Search for the cell housing the specified text and yield its (x, y) center coordinate. 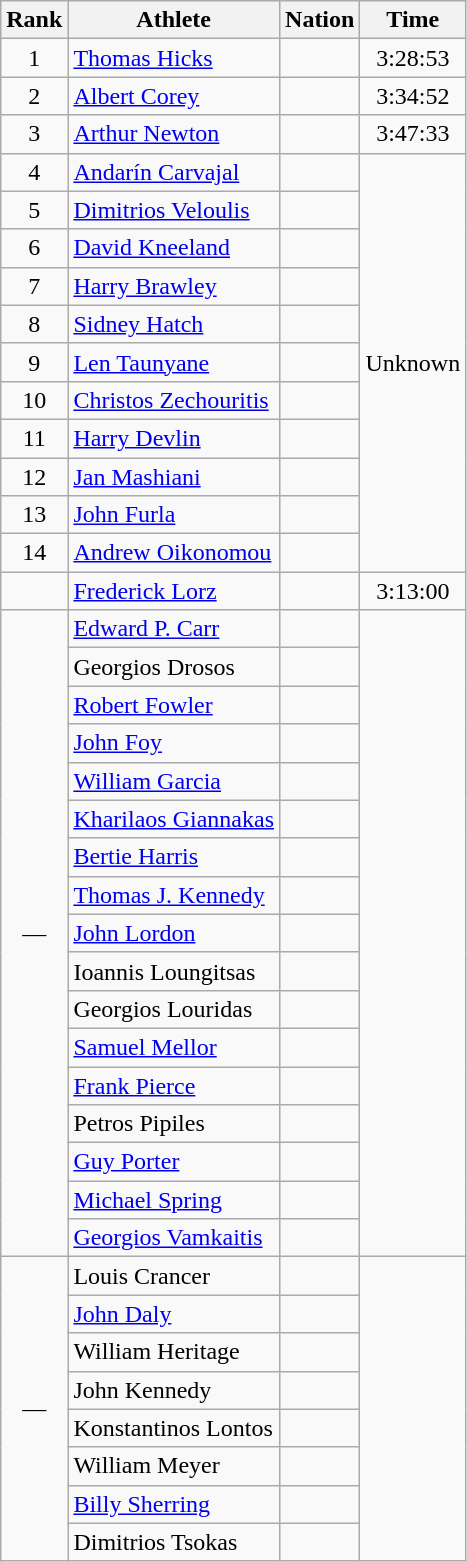
John Foy (174, 743)
3 (34, 134)
Harry Brawley (174, 286)
3:13:00 (413, 591)
Nation (320, 20)
2 (34, 96)
John Daly (174, 1314)
Robert Fowler (174, 705)
9 (34, 362)
Ioannis Loungitsas (174, 971)
Georgios Louridas (174, 1009)
John Kennedy (174, 1390)
Petros Pipiles (174, 1124)
12 (34, 477)
Frank Pierce (174, 1085)
13 (34, 515)
Harry Devlin (174, 438)
3:34:52 (413, 96)
Michael Spring (174, 1200)
Athlete (174, 20)
Christos Zechouritis (174, 400)
4 (34, 172)
John Lordon (174, 933)
Dimitrios Tsokas (174, 1542)
Sidney Hatch (174, 324)
Dimitrios Veloulis (174, 210)
6 (34, 248)
Thomas J. Kennedy (174, 895)
William Heritage (174, 1352)
Konstantinos Lontos (174, 1428)
William Meyer (174, 1466)
Guy Porter (174, 1162)
Bertie Harris (174, 857)
8 (34, 324)
7 (34, 286)
Time (413, 20)
14 (34, 553)
Arthur Newton (174, 134)
Rank (34, 20)
Jan Mashiani (174, 477)
10 (34, 400)
3:47:33 (413, 134)
John Furla (174, 515)
Kharilaos Giannakas (174, 819)
William Garcia (174, 781)
Thomas Hicks (174, 58)
Len Taunyane (174, 362)
11 (34, 438)
1 (34, 58)
Andarín Carvajal (174, 172)
Louis Crancer (174, 1276)
Andrew Oikonomou (174, 553)
Albert Corey (174, 96)
Edward P. Carr (174, 629)
Frederick Lorz (174, 591)
Unknown (413, 362)
Billy Sherring (174, 1504)
Georgios Vamkaitis (174, 1238)
David Kneeland (174, 248)
5 (34, 210)
Samuel Mellor (174, 1047)
Georgios Drosos (174, 667)
3:28:53 (413, 58)
